Provide the [X, Y] coordinate of the cell's center where the given text is located.  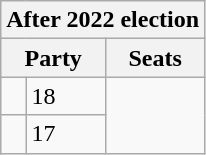
Seats [156, 58]
After 2022 election [103, 20]
18 [66, 96]
Party [54, 58]
17 [66, 134]
